Determine the [X, Y] coordinate at the center of the cell enclosing the given text.  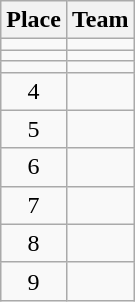
4 [34, 91]
Place [34, 20]
8 [34, 243]
7 [34, 205]
6 [34, 167]
9 [34, 281]
Team [100, 20]
5 [34, 129]
